From the cell containing the given text, extract its center point as (x, y) coordinate. 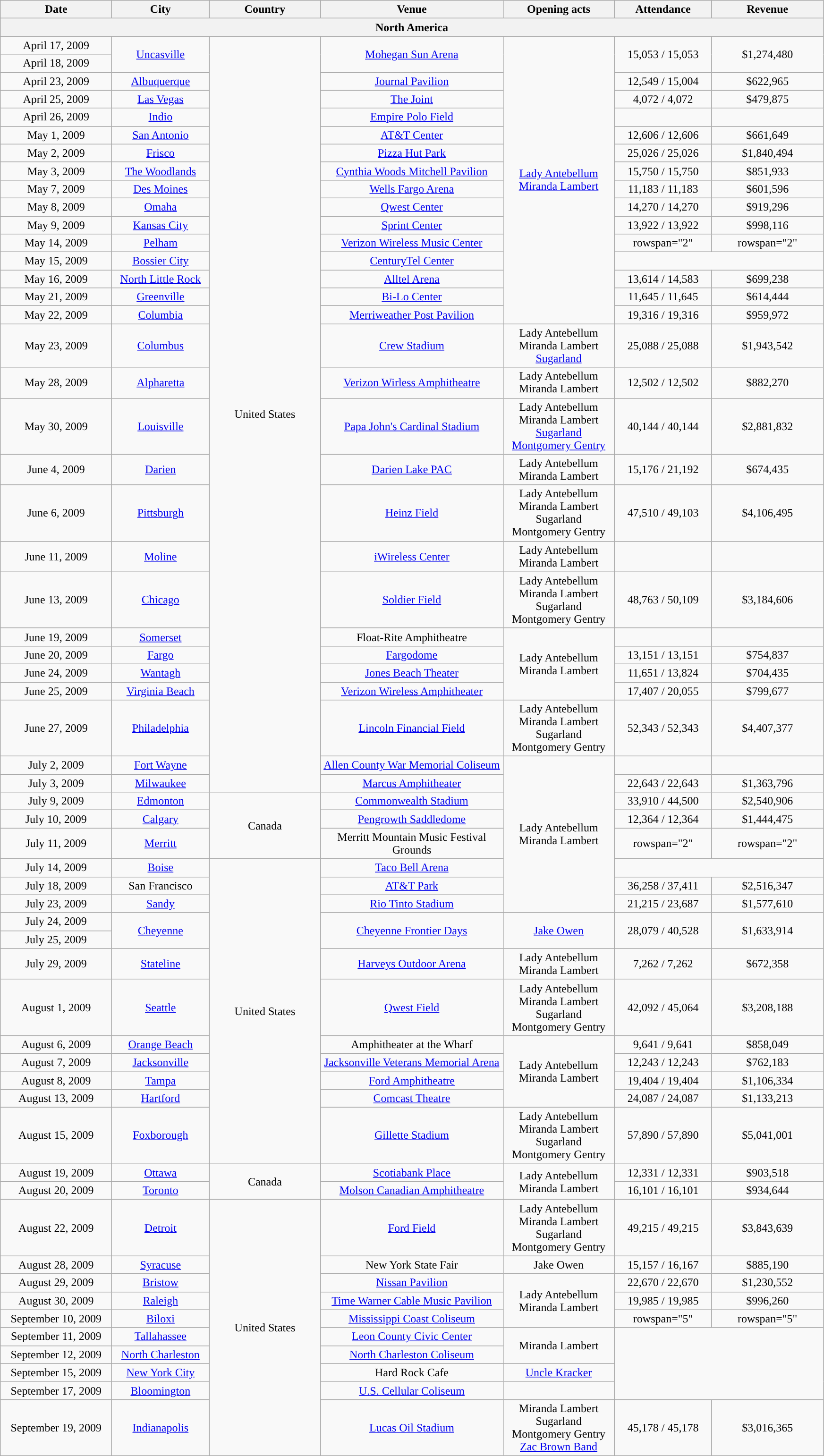
Biloxi (161, 1319)
Opening acts (559, 9)
Syracuse (161, 1265)
Sprint Center (412, 225)
25,088 / 25,088 (663, 346)
June 24, 2009 (56, 673)
21,215 / 23,687 (663, 904)
$4,407,377 (767, 728)
April 23, 2009 (56, 81)
11,651 / 13,824 (663, 673)
Miranda Lambert (559, 1346)
Marcus Amphitheater (412, 783)
7,262 / 7,262 (663, 964)
North Charleston Coliseum (412, 1354)
June 4, 2009 (56, 469)
July 18, 2009 (56, 886)
$614,444 (767, 297)
Verizon Wireless Amphitheater (412, 691)
Foxborough (161, 1136)
May 9, 2009 (56, 225)
$996,260 (767, 1301)
25,026 / 25,026 (663, 153)
45,178 / 45,178 (663, 1428)
33,910 / 44,500 (663, 801)
August 13, 2009 (56, 1099)
42,092 / 45,064 (663, 1007)
$3,184,606 (767, 600)
August 7, 2009 (56, 1062)
$885,190 (767, 1265)
$3,016,365 (767, 1428)
June 20, 2009 (56, 655)
Hartford (161, 1099)
May 23, 2009 (56, 346)
Albuquerque (161, 81)
Empire Polo Field (412, 117)
12,502 / 12,502 (663, 382)
AT&T Center (412, 135)
September 17, 2009 (56, 1390)
Harveys Outdoor Arena (412, 964)
Qwest Center (412, 207)
July 9, 2009 (56, 801)
Ford Field (412, 1227)
Las Vegas (161, 99)
Stateline (161, 964)
Uncasville (161, 54)
$1,577,610 (767, 904)
Hard Rock Cafe (412, 1372)
Country (265, 9)
$661,649 (767, 135)
Lady AntebellumMiranda LambertSugarland (559, 346)
August 20, 2009 (56, 1191)
July 29, 2009 (56, 964)
Merriweather Post Pavilion (412, 315)
Pittsburgh (161, 513)
11,183 / 11,183 (663, 189)
$1,363,796 (767, 783)
August 30, 2009 (56, 1301)
Ford Amphitheatre (412, 1081)
Philadelphia (161, 728)
Papa John's Cardinal Stadium (412, 426)
Bristow (161, 1283)
Crew Stadium (412, 346)
$1,133,213 (767, 1099)
North Charleston (161, 1354)
$882,270 (767, 382)
April 26, 2009 (56, 117)
$1,943,542 (767, 346)
52,343 / 52,343 (663, 728)
Journal Pavilion (412, 81)
Alltel Arena (412, 279)
Alpharetta (161, 382)
Jacksonville Veterans Memorial Arena (412, 1062)
$754,837 (767, 655)
North Little Rock (161, 279)
16,101 / 16,101 (663, 1191)
July 25, 2009 (56, 940)
Jones Beach Theater (412, 673)
August 1, 2009 (56, 1007)
Merritt (161, 843)
Miranda LambertSugarlandMontgomery GentryZac Brown Band (559, 1428)
June 11, 2009 (56, 556)
Pengrowth Saddledome (412, 819)
15,053 / 15,053 (663, 54)
New York State Fair (412, 1265)
13,614 / 14,583 (663, 279)
Wells Fargo Arena (412, 189)
Boise (161, 868)
49,215 / 49,215 (663, 1227)
May 2, 2009 (56, 153)
36,258 / 37,411 (663, 886)
15,176 / 21,192 (663, 469)
Fort Wayne (161, 765)
Des Moines (161, 189)
Orange Beach (161, 1044)
September 19, 2009 (56, 1428)
August 19, 2009 (56, 1173)
15,157 / 16,167 (663, 1265)
April 18, 2009 (56, 63)
$762,183 (767, 1062)
Cheyenne Frontier Days (412, 931)
City (161, 9)
AT&T Park (412, 886)
$934,644 (767, 1191)
$903,518 (767, 1173)
U.S. Cellular Coliseum (412, 1390)
Tallahassee (161, 1337)
May 8, 2009 (56, 207)
Moline (161, 556)
May 14, 2009 (56, 243)
19,316 / 19,316 (663, 315)
Raleigh (161, 1301)
57,890 / 57,890 (663, 1136)
$959,972 (767, 315)
April 25, 2009 (56, 99)
Frisco (161, 153)
Greenville (161, 297)
$3,208,188 (767, 1007)
Rio Tinto Stadium (412, 904)
Lucas Oil Stadium (412, 1428)
Indianapolis (161, 1428)
San Francisco (161, 886)
$1,840,494 (767, 153)
19,985 / 19,985 (663, 1301)
11,645 / 11,645 (663, 297)
August 15, 2009 (56, 1136)
Leon County Civic Center (412, 1337)
Amphitheater at the Wharf (412, 1044)
Omaha (161, 207)
iWireless Center (412, 556)
$4,106,495 (767, 513)
Bossier City (161, 261)
Columbus (161, 346)
22,670 / 22,670 (663, 1283)
Seattle (161, 1007)
September 10, 2009 (56, 1319)
$1,106,334 (767, 1081)
Scotiabank Place (412, 1173)
June 25, 2009 (56, 691)
$799,677 (767, 691)
Merritt Mountain Music Festival Grounds (412, 843)
Uncle Kracker (559, 1372)
June 6, 2009 (56, 513)
Edmonton (161, 801)
Heinz Field (412, 513)
Tampa (161, 1081)
Indio (161, 117)
$674,435 (767, 469)
July 24, 2009 (56, 922)
17,407 / 20,055 (663, 691)
9,641 / 9,641 (663, 1044)
Pizza Hut Park (412, 153)
$2,516,347 (767, 886)
August 6, 2009 (56, 1044)
Verizon Wireless Music Center (412, 243)
$2,540,906 (767, 801)
May 1, 2009 (56, 135)
July 23, 2009 (56, 904)
July 3, 2009 (56, 783)
$1,633,914 (767, 931)
$479,875 (767, 99)
Date (56, 9)
Venue (412, 9)
July 2, 2009 (56, 765)
47,510 / 49,103 (663, 513)
Mohegan Sun Arena (412, 54)
$3,843,639 (767, 1227)
Wantagh (161, 673)
Louisville (161, 426)
July 10, 2009 (56, 819)
$858,049 (767, 1044)
Float-Rite Amphitheatre (412, 637)
June 13, 2009 (56, 600)
24,087 / 24,087 (663, 1099)
$2,881,832 (767, 426)
New York City (161, 1372)
The Joint (412, 99)
Pelham (161, 243)
Attendance (663, 9)
Toronto (161, 1191)
Darien Lake PAC (412, 469)
$704,435 (767, 673)
Virginia Beach (161, 691)
Commonwealth Stadium (412, 801)
40,144 / 40,144 (663, 426)
Verizon Wirless Amphitheatre (412, 382)
July 14, 2009 (56, 868)
July 11, 2009 (56, 843)
May 28, 2009 (56, 382)
$919,296 (767, 207)
September 12, 2009 (56, 1354)
CenturyTel Center (412, 261)
Allen County War Memorial Coliseum (412, 765)
12,331 / 12,331 (663, 1173)
12,606 / 12,606 (663, 135)
Somerset (161, 637)
Jacksonville (161, 1062)
Cynthia Woods Mitchell Pavilion (412, 171)
Fargodome (412, 655)
$1,230,552 (767, 1283)
14,270 / 14,270 (663, 207)
13,151 / 13,151 (663, 655)
Qwest Field (412, 1007)
Molson Canadian Amphitheatre (412, 1191)
May 3, 2009 (56, 171)
$851,933 (767, 171)
Revenue (767, 9)
19,404 / 19,404 (663, 1081)
Mississippi Coast Coliseum (412, 1319)
June 19, 2009 (56, 637)
$601,596 (767, 189)
Columbia (161, 315)
May 21, 2009 (56, 297)
4,072 / 4,072 (663, 99)
Bi-Lo Center (412, 297)
June 27, 2009 (56, 728)
48,763 / 50,109 (663, 600)
May 22, 2009 (56, 315)
Milwaukee (161, 783)
Time Warner Cable Music Pavilion (412, 1301)
Taco Bell Arena (412, 868)
Calgary (161, 819)
$1,274,480 (767, 54)
Gillette Stadium (412, 1136)
Kansas City (161, 225)
Fargo (161, 655)
$699,238 (767, 279)
28,079 / 40,528 (663, 931)
Cheyenne (161, 931)
12,549 / 15,004 (663, 81)
12,364 / 12,364 (663, 819)
August 28, 2009 (56, 1265)
$5,041,001 (767, 1136)
Darien (161, 469)
$672,358 (767, 964)
September 11, 2009 (56, 1337)
Ottawa (161, 1173)
The Woodlands (161, 171)
San Antonio (161, 135)
August 22, 2009 (56, 1227)
September 15, 2009 (56, 1372)
Comcast Theatre (412, 1099)
Sandy (161, 904)
August 8, 2009 (56, 1081)
May 15, 2009 (56, 261)
Bloomington (161, 1390)
August 29, 2009 (56, 1283)
15,750 / 15,750 (663, 171)
May 16, 2009 (56, 279)
Nissan Pavilion (412, 1283)
May 7, 2009 (56, 189)
Soldier Field (412, 600)
$622,965 (767, 81)
North America (412, 27)
May 30, 2009 (56, 426)
Chicago (161, 600)
12,243 / 12,243 (663, 1062)
13,922 / 13,922 (663, 225)
Lincoln Financial Field (412, 728)
$1,444,475 (767, 819)
Detroit (161, 1227)
$998,116 (767, 225)
April 17, 2009 (56, 45)
22,643 / 22,643 (663, 783)
